Pinpoint the cell where the given text exists, returning its (x, y) midpoint coordinate. 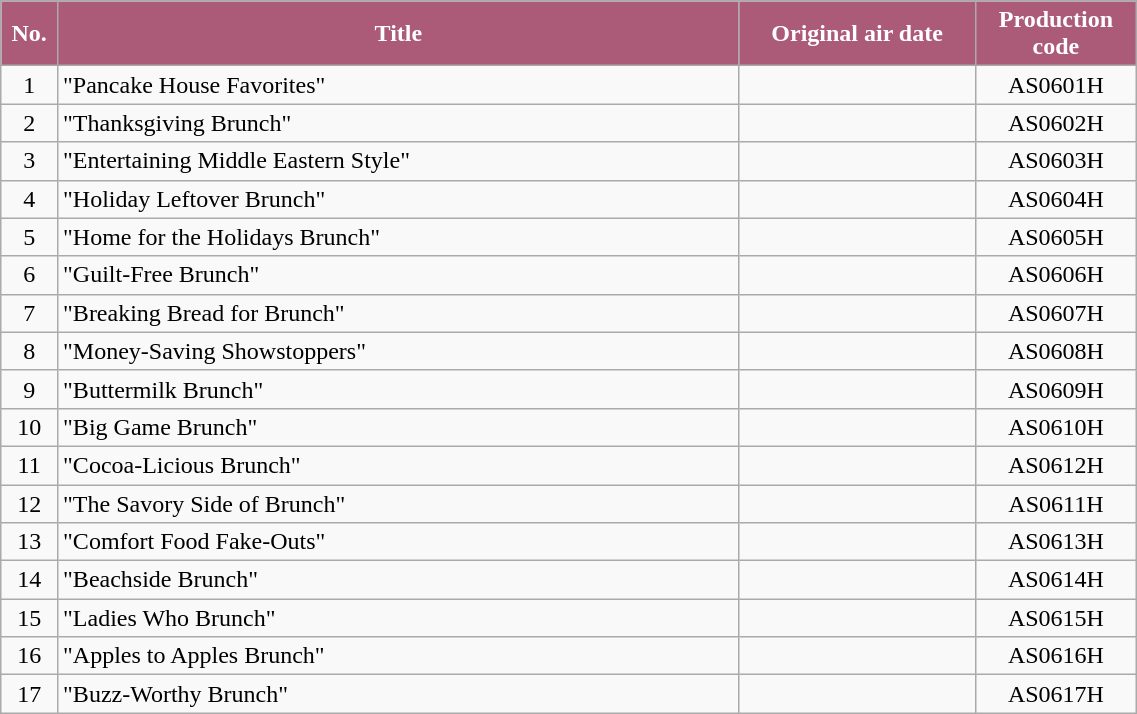
AS0612H (1056, 465)
AS0610H (1056, 427)
"Home for the Holidays Brunch" (399, 237)
AS0602H (1056, 123)
14 (30, 580)
AS0608H (1056, 351)
AS0617H (1056, 694)
AS0614H (1056, 580)
"Breaking Bread for Brunch" (399, 313)
6 (30, 275)
Original air date (857, 34)
"Buzz-Worthy Brunch" (399, 694)
Productioncode (1056, 34)
AS0607H (1056, 313)
"Money-Saving Showstoppers" (399, 351)
AS0609H (1056, 389)
7 (30, 313)
Title (399, 34)
AS0606H (1056, 275)
AS0605H (1056, 237)
12 (30, 503)
"Big Game Brunch" (399, 427)
AS0604H (1056, 199)
"Thanksgiving Brunch" (399, 123)
AS0611H (1056, 503)
"Apples to Apples Brunch" (399, 656)
"Pancake House Favorites" (399, 85)
13 (30, 542)
1 (30, 85)
9 (30, 389)
3 (30, 161)
11 (30, 465)
"Comfort Food Fake-Outs" (399, 542)
17 (30, 694)
16 (30, 656)
AS0615H (1056, 618)
AS0616H (1056, 656)
AS0601H (1056, 85)
AS0603H (1056, 161)
"Cocoa-Licious Brunch" (399, 465)
15 (30, 618)
"Ladies Who Brunch" (399, 618)
8 (30, 351)
4 (30, 199)
"Guilt-Free Brunch" (399, 275)
"The Savory Side of Brunch" (399, 503)
"Buttermilk Brunch" (399, 389)
No. (30, 34)
5 (30, 237)
"Holiday Leftover Brunch" (399, 199)
AS0613H (1056, 542)
"Beachside Brunch" (399, 580)
10 (30, 427)
2 (30, 123)
"Entertaining Middle Eastern Style" (399, 161)
